Return [x, y] of the center of cell containing provided text 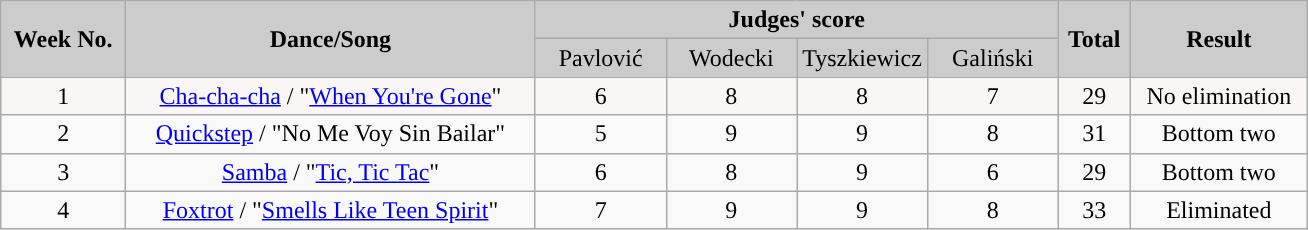
Dance/Song [331, 39]
Tyszkiewicz [862, 58]
Samba / "Tic, Tic Tac" [331, 172]
4 [64, 210]
Quickstep / "No Me Voy Sin Bailar" [331, 134]
33 [1094, 210]
Wodecki [732, 58]
Total [1094, 39]
Week No. [64, 39]
Galiński [992, 58]
Pavlović [600, 58]
1 [64, 96]
5 [600, 134]
Foxtrot / "Smells Like Teen Spirit" [331, 210]
2 [64, 134]
Cha-cha-cha / "When You're Gone" [331, 96]
Result [1218, 39]
3 [64, 172]
Judges' score [796, 20]
31 [1094, 134]
No elimination [1218, 96]
Eliminated [1218, 210]
